Detect which cell encompasses the target text, then output its [x, y] center coordinate. 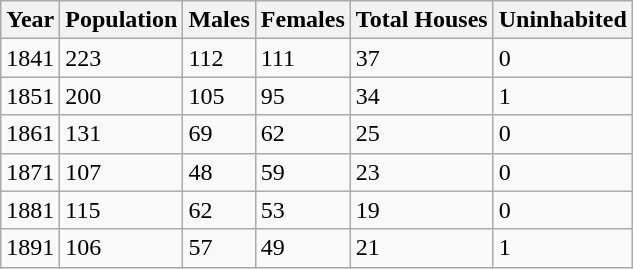
49 [302, 248]
200 [122, 96]
57 [219, 248]
23 [422, 172]
Total Houses [422, 20]
21 [422, 248]
105 [219, 96]
Year [30, 20]
34 [422, 96]
107 [122, 172]
25 [422, 134]
37 [422, 58]
1881 [30, 210]
59 [302, 172]
223 [122, 58]
69 [219, 134]
Males [219, 20]
112 [219, 58]
19 [422, 210]
Population [122, 20]
53 [302, 210]
Uninhabited [562, 20]
1891 [30, 248]
95 [302, 96]
Females [302, 20]
131 [122, 134]
1861 [30, 134]
111 [302, 58]
1871 [30, 172]
48 [219, 172]
106 [122, 248]
115 [122, 210]
1851 [30, 96]
1841 [30, 58]
